Determine the [x, y] coordinate at the center of the cell enclosing the given text.  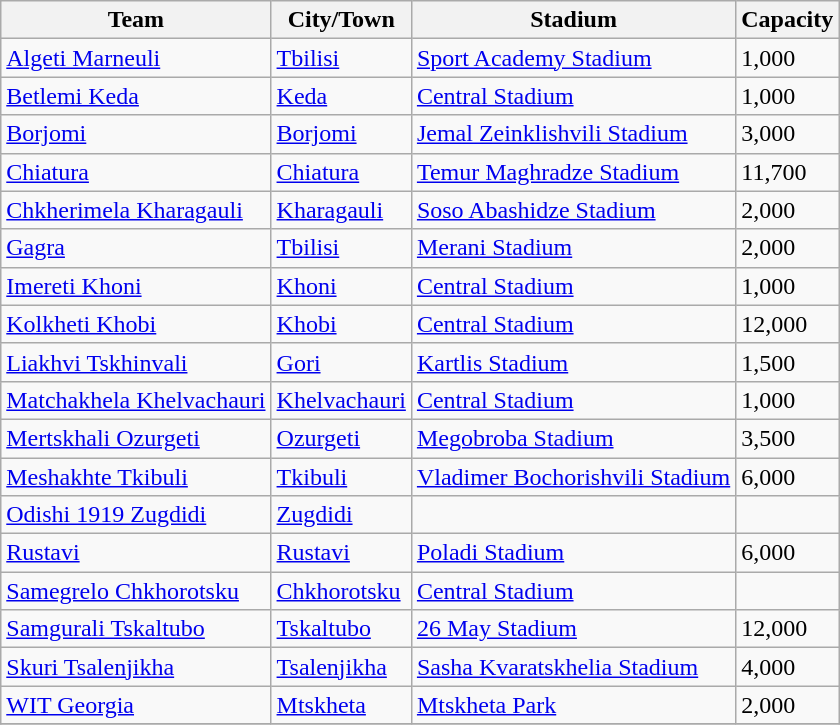
Betlemi Keda [136, 96]
Kolkheti Khobi [136, 324]
Samegrelo Chkhorotsku [136, 591]
Vladimer Bochorishvili Stadium [573, 477]
Algeti Marneuli [136, 58]
Khobi [341, 324]
Liakhvi Tskhinvali [136, 362]
Poladi Stadium [573, 553]
Gori [341, 362]
Kharagauli [341, 210]
Mtskheta Park [573, 705]
Kartlis Stadium [573, 362]
Gagra [136, 248]
Megobroba Stadium [573, 438]
Ozurgeti [341, 438]
Team [136, 20]
Skuri Tsalenjikha [136, 667]
Imereti Khoni [136, 286]
Chkherimela Kharagauli [136, 210]
Matchakhela Khelvachauri [136, 400]
Zugdidi [341, 515]
Samgurali Tskaltubo [136, 629]
Capacity [788, 20]
Meshakhte Tkibuli [136, 477]
Keda [341, 96]
Mertskhali Ozurgeti [136, 438]
Mtskheta [341, 705]
WIT Georgia [136, 705]
Odishi 1919 Zugdidi [136, 515]
Jemal Zeinklishvili Stadium [573, 134]
Temur Maghradze Stadium [573, 172]
Tkibuli [341, 477]
Merani Stadium [573, 248]
3,000 [788, 134]
City/Town [341, 20]
Tskaltubo [341, 629]
11,700 [788, 172]
Stadium [573, 20]
Sasha Kvaratskhelia Stadium [573, 667]
1,500 [788, 362]
26 May Stadium [573, 629]
Chkhorotsku [341, 591]
Khoni [341, 286]
Khelvachauri [341, 400]
3,500 [788, 438]
Soso Abashidze Stadium [573, 210]
4,000 [788, 667]
Tsalenjikha [341, 667]
Sport Academy Stadium [573, 58]
